Find where the given text appears and provide that cell's center as [x, y] coordinate. 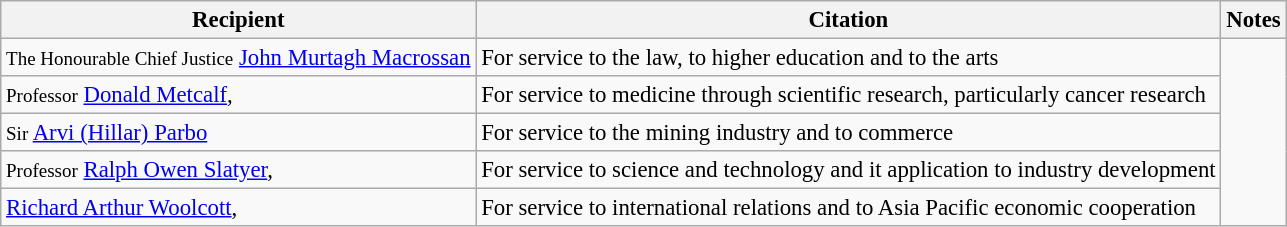
Notes [1254, 20]
Professor Donald Metcalf, [238, 95]
For service to international relations and to Asia Pacific economic cooperation [848, 208]
Richard Arthur Woolcott, [238, 208]
For service to the law, to higher education and to the arts [848, 58]
Professor Ralph Owen Slatyer, [238, 170]
For service to the mining industry and to commerce [848, 133]
Recipient [238, 20]
Citation [848, 20]
Sir Arvi (Hillar) Parbo [238, 133]
For service to science and technology and it application to industry development [848, 170]
For service to medicine through scientific research, particularly cancer research [848, 95]
The Honourable Chief Justice John Murtagh Macrossan [238, 58]
